Detect which cell encompasses the target text, then output its (x, y) center coordinate. 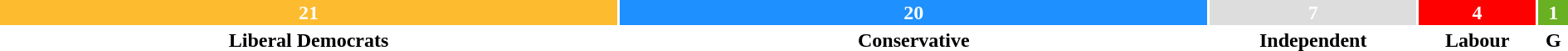
4 (1478, 13)
21 (309, 13)
7 (1313, 13)
1 (1553, 13)
20 (914, 13)
